Capture the cell that displays the provided text and extract its (x, y) central coordinate. 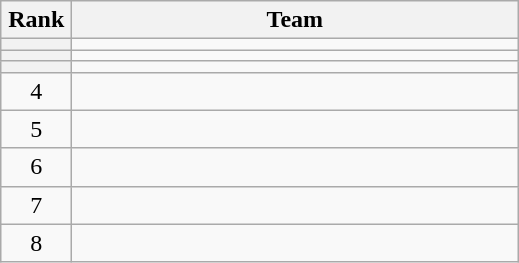
8 (36, 243)
Team (295, 20)
Rank (36, 20)
6 (36, 167)
4 (36, 91)
5 (36, 129)
7 (36, 205)
